Pinpoint the cell where the given text exists, returning its [x, y] midpoint coordinate. 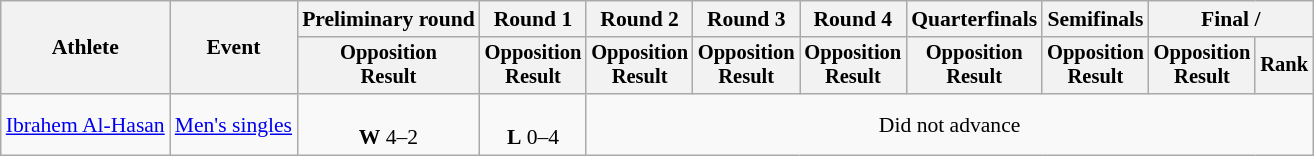
Round 3 [746, 19]
Round 2 [640, 19]
Athlete [86, 48]
Did not advance [950, 124]
Rank [1284, 66]
W 4–2 [388, 124]
Men's singles [234, 124]
Event [234, 48]
Preliminary round [388, 19]
Quarterfinals [974, 19]
Ibrahem Al-Hasan [86, 124]
Final / [1231, 19]
Semifinals [1096, 19]
Round 1 [534, 19]
L 0–4 [534, 124]
Round 4 [854, 19]
